Extract the (x, y) coordinate from the center of the cell holding the provided text.  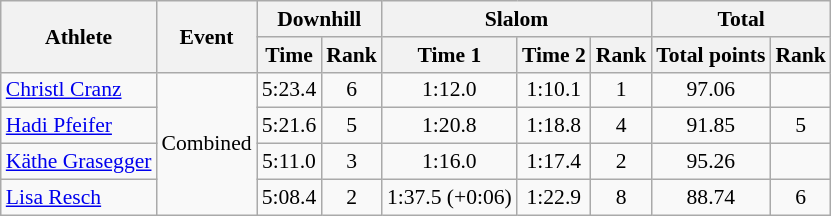
Downhill (320, 19)
Christl Cranz (79, 90)
1 (622, 90)
95.26 (710, 162)
5:23.4 (290, 90)
Athlete (79, 36)
5:08.4 (290, 197)
4 (622, 126)
Combined (207, 143)
5:21.6 (290, 126)
1:18.8 (554, 126)
1:22.9 (554, 197)
5:11.0 (290, 162)
8 (622, 197)
1:37.5 (+0:06) (450, 197)
Total points (710, 55)
Käthe Grasegger (79, 162)
Event (207, 36)
3 (352, 162)
1:20.8 (450, 126)
Hadi Pfeifer (79, 126)
Total (741, 19)
Slalom (516, 19)
91.85 (710, 126)
1:12.0 (450, 90)
Time 2 (554, 55)
1:16.0 (450, 162)
1:10.1 (554, 90)
Lisa Resch (79, 197)
Time 1 (450, 55)
88.74 (710, 197)
Time (290, 55)
97.06 (710, 90)
1:17.4 (554, 162)
